Return [x, y] of the center of cell containing provided text 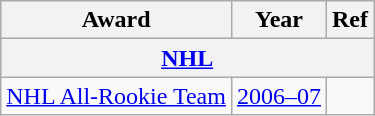
NHL [188, 58]
2006–07 [278, 96]
Award [116, 20]
NHL All-Rookie Team [116, 96]
Year [278, 20]
Ref [350, 20]
